Capture the cell that displays the provided text and extract its (X, Y) central coordinate. 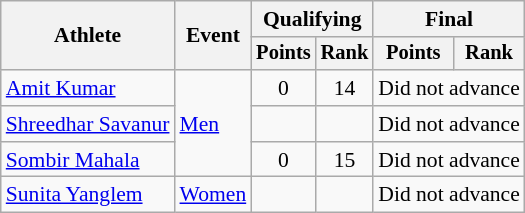
15 (345, 160)
14 (345, 88)
Women (214, 195)
Qualifying (312, 19)
Shreedhar Savanur (88, 124)
Event (214, 36)
Sunita Yanglem (88, 195)
Athlete (88, 36)
Final (449, 19)
Sombir Mahala (88, 160)
Amit Kumar (88, 88)
Men (214, 124)
